Determine the (x, y) coordinate at the center of the cell enclosing the given text.  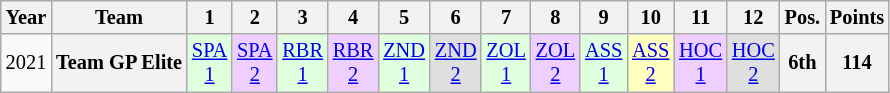
SPA1 (210, 63)
Team (119, 17)
ZND2 (456, 63)
ZND1 (404, 63)
9 (604, 17)
RBR2 (353, 63)
RBR1 (302, 63)
11 (700, 17)
ZOL2 (556, 63)
SPA2 (254, 63)
5 (404, 17)
2021 (26, 63)
7 (506, 17)
8 (556, 17)
4 (353, 17)
ZOL1 (506, 63)
Year (26, 17)
10 (650, 17)
Points (857, 17)
2 (254, 17)
1 (210, 17)
114 (857, 63)
3 (302, 17)
12 (754, 17)
HOC1 (700, 63)
6th (802, 63)
ASS1 (604, 63)
6 (456, 17)
ASS2 (650, 63)
Team GP Elite (119, 63)
HOC2 (754, 63)
Pos. (802, 17)
